Locate the cell with the specified text and output its (x, y) center coordinate. 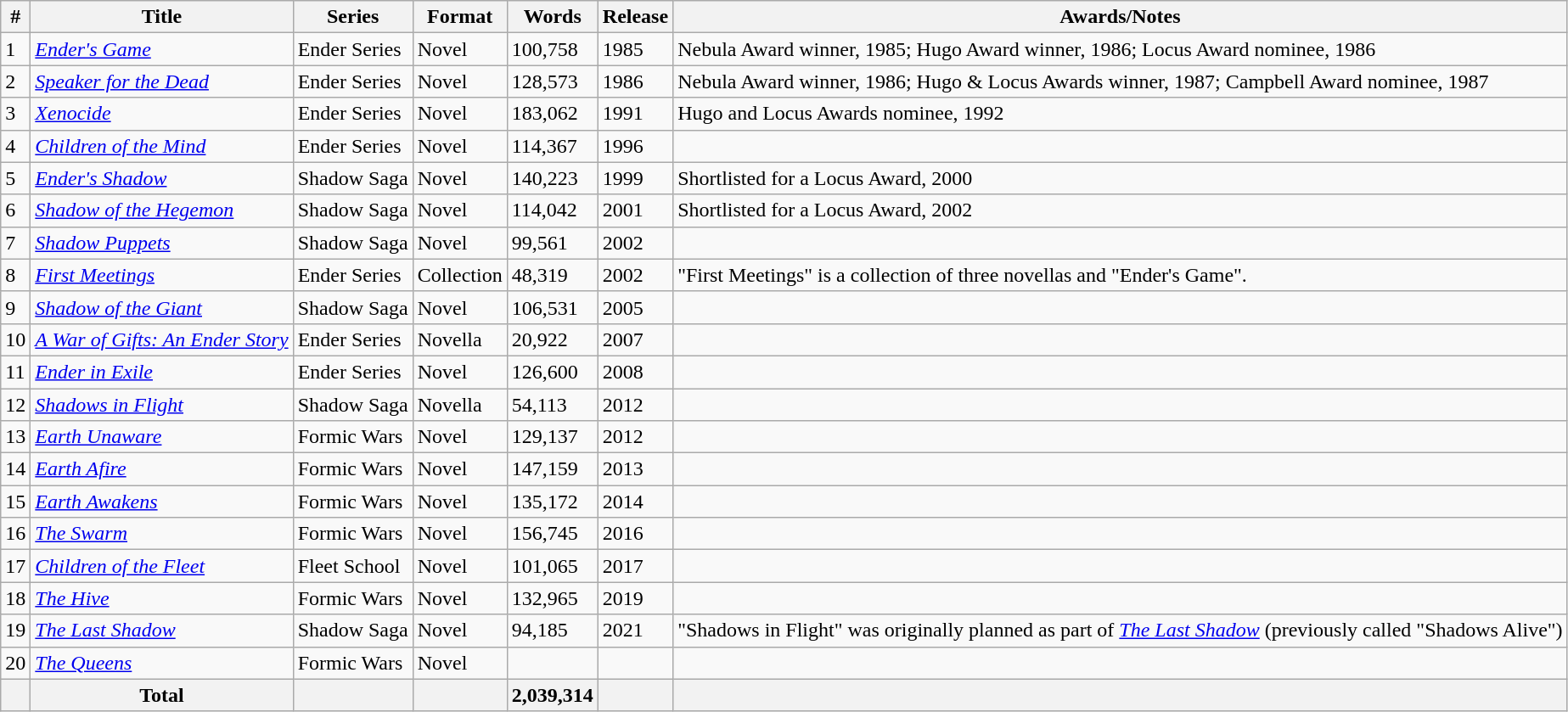
126,600 (552, 372)
Shortlisted for a Locus Award, 2002 (1121, 210)
"Shadows in Flight" was originally planned as part of The Last Shadow (previously called "Shadows Alive") (1121, 631)
Ender in Exile (161, 372)
15 (15, 502)
2016 (635, 534)
1986 (635, 81)
Ender's Shadow (161, 178)
The Queens (161, 663)
2021 (635, 631)
2019 (635, 598)
13 (15, 437)
48,319 (552, 275)
A War of Gifts: An Ender Story (161, 339)
"First Meetings" is a collection of three novellas and "Ender's Game". (1121, 275)
Children of the Mind (161, 146)
Children of the Fleet (161, 566)
Ender's Game (161, 49)
The Last Shadow (161, 631)
147,159 (552, 469)
Speaker for the Dead (161, 81)
Collection (460, 275)
Series (353, 17)
12 (15, 405)
14 (15, 469)
2 (15, 81)
Earth Unaware (161, 437)
135,172 (552, 502)
2017 (635, 566)
140,223 (552, 178)
7 (15, 243)
20 (15, 663)
Awards/Notes (1121, 17)
132,965 (552, 598)
2001 (635, 210)
The Swarm (161, 534)
First Meetings (161, 275)
Earth Afire (161, 469)
94,185 (552, 631)
Hugo and Locus Awards nominee, 1992 (1121, 114)
1991 (635, 114)
Shadow of the Giant (161, 307)
2005 (635, 307)
19 (15, 631)
2,039,314 (552, 695)
2014 (635, 502)
100,758 (552, 49)
128,573 (552, 81)
4 (15, 146)
1985 (635, 49)
156,745 (552, 534)
17 (15, 566)
114,367 (552, 146)
2008 (635, 372)
106,531 (552, 307)
Shadows in Flight (161, 405)
Nebula Award winner, 1985; Hugo Award winner, 1986; Locus Award nominee, 1986 (1121, 49)
Shadow of the Hegemon (161, 210)
Shadow Puppets (161, 243)
8 (15, 275)
6 (15, 210)
5 (15, 178)
Title (161, 17)
11 (15, 372)
54,113 (552, 405)
1999 (635, 178)
Format (460, 17)
114,042 (552, 210)
99,561 (552, 243)
Shortlisted for a Locus Award, 2000 (1121, 178)
1996 (635, 146)
Fleet School (353, 566)
2007 (635, 339)
2013 (635, 469)
10 (15, 339)
183,062 (552, 114)
Earth Awakens (161, 502)
1 (15, 49)
16 (15, 534)
# (15, 17)
18 (15, 598)
Words (552, 17)
20,922 (552, 339)
129,137 (552, 437)
The Hive (161, 598)
9 (15, 307)
Release (635, 17)
3 (15, 114)
Total (161, 695)
101,065 (552, 566)
Xenocide (161, 114)
Nebula Award winner, 1986; Hugo & Locus Awards winner, 1987; Campbell Award nominee, 1987 (1121, 81)
